Provide the [x, y] coordinate of the cell's center where the given text is located.  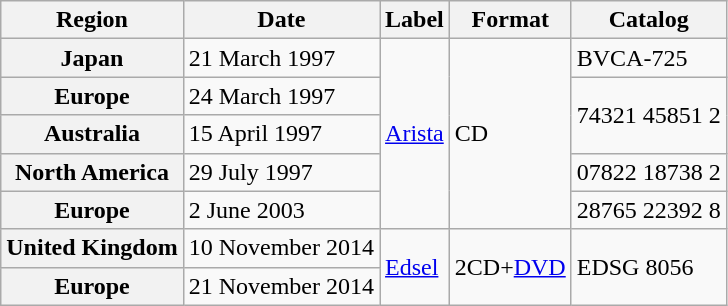
North America [92, 172]
Australia [92, 134]
EDSG 8056 [648, 267]
74321 45851 2 [648, 115]
Japan [92, 58]
Date [281, 20]
Arista [415, 134]
21 March 1997 [281, 58]
28765 22392 8 [648, 210]
United Kingdom [92, 248]
Format [510, 20]
10 November 2014 [281, 248]
21 November 2014 [281, 286]
15 April 1997 [281, 134]
Edsel [415, 267]
Catalog [648, 20]
29 July 1997 [281, 172]
2CD+DVD [510, 267]
CD [510, 134]
24 March 1997 [281, 96]
BVCA-725 [648, 58]
2 June 2003 [281, 210]
Label [415, 20]
07822 18738 2 [648, 172]
Region [92, 20]
